Return (X, Y) of the center of cell containing provided text 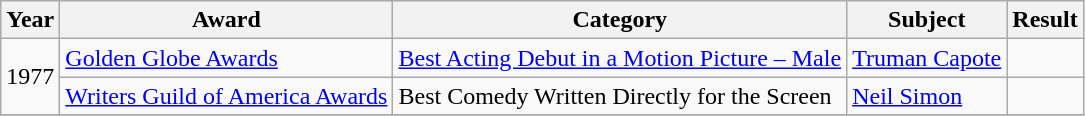
Best Acting Debut in a Motion Picture – Male (620, 58)
Year (30, 20)
Best Comedy Written Directly for the Screen (620, 96)
Result (1045, 20)
Award (226, 20)
Truman Capote (927, 58)
Golden Globe Awards (226, 58)
Writers Guild of America Awards (226, 96)
Subject (927, 20)
Category (620, 20)
1977 (30, 77)
Neil Simon (927, 96)
